Identify which cell holds the provided text, then report its [X, Y] central coordinate. 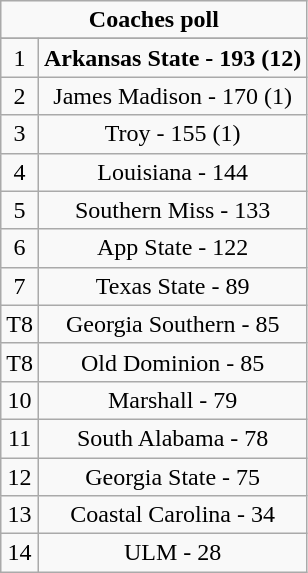
5 [20, 210]
South Alabama - 78 [172, 438]
Georgia State - 75 [172, 477]
Coastal Carolina - 34 [172, 515]
Arkansas State - 193 (12) [172, 58]
James Madison - 170 (1) [172, 96]
3 [20, 134]
Coaches poll [154, 20]
Georgia Southern - 85 [172, 324]
12 [20, 477]
2 [20, 96]
Texas State - 89 [172, 286]
App State - 122 [172, 248]
6 [20, 248]
14 [20, 553]
11 [20, 438]
Marshall - 79 [172, 400]
4 [20, 172]
Old Dominion - 85 [172, 362]
Southern Miss - 133 [172, 210]
Louisiana - 144 [172, 172]
13 [20, 515]
ULM - 28 [172, 553]
7 [20, 286]
10 [20, 400]
Troy - 155 (1) [172, 134]
1 [20, 58]
